Determine the [x, y] coordinate at the center of the cell enclosing the given text.  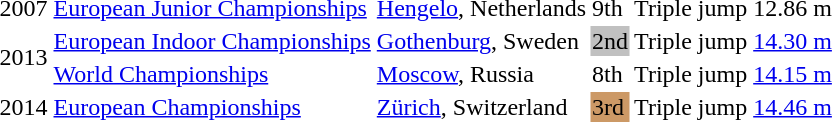
3rd [610, 107]
World Championships [212, 74]
Zürich, Switzerland [481, 107]
European Indoor Championships [212, 41]
8th [610, 74]
Gothenburg, Sweden [481, 41]
2nd [610, 41]
Moscow, Russia [481, 74]
European Championships [212, 107]
